Extract the (X, Y) coordinate from the center of the cell holding the provided text.  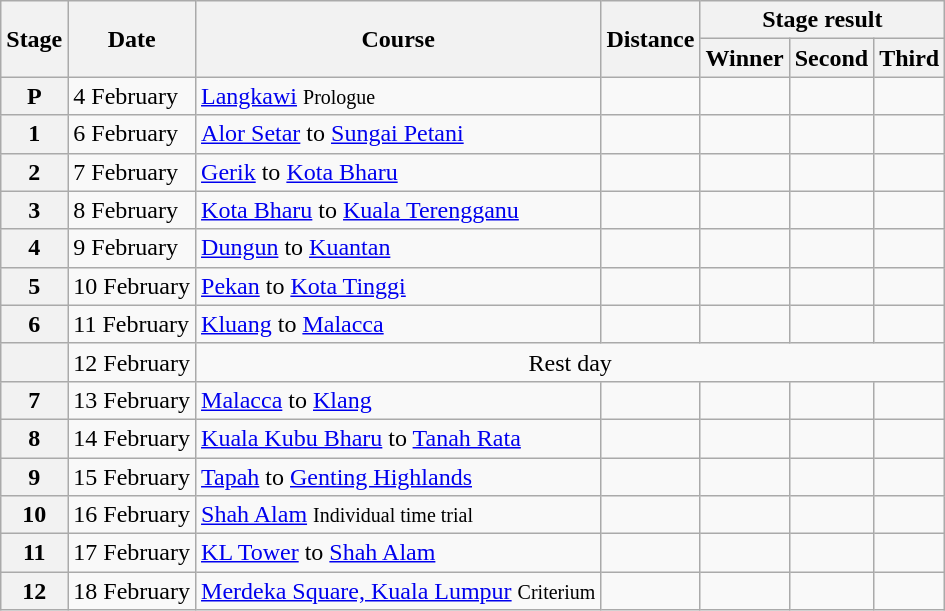
12 February (132, 362)
P (34, 96)
Kuala Kubu Bharu to Tanah Rata (398, 438)
Course (398, 39)
3 (34, 210)
Second (831, 58)
15 February (132, 477)
6 February (132, 134)
11 (34, 553)
18 February (132, 591)
Pekan to Kota Tinggi (398, 286)
7 (34, 400)
Stage (34, 39)
16 February (132, 515)
2 (34, 172)
Third (910, 58)
Gerik to Kota Bharu (398, 172)
1 (34, 134)
KL Tower to Shah Alam (398, 553)
10 (34, 515)
Malacca to Klang (398, 400)
12 (34, 591)
8 (34, 438)
4 (34, 248)
9 (34, 477)
Shah Alam Individual time trial (398, 515)
8 February (132, 210)
Distance (650, 39)
13 February (132, 400)
9 February (132, 248)
Stage result (822, 20)
4 February (132, 96)
Kluang to Malacca (398, 324)
7 February (132, 172)
17 February (132, 553)
Langkawi Prologue (398, 96)
5 (34, 286)
Winner (744, 58)
11 February (132, 324)
Rest day (570, 362)
Dungun to Kuantan (398, 248)
Date (132, 39)
Kota Bharu to Kuala Terengganu (398, 210)
Merdeka Square, Kuala Lumpur Criterium (398, 591)
10 February (132, 286)
14 February (132, 438)
6 (34, 324)
Tapah to Genting Highlands (398, 477)
Alor Setar to Sungai Petani (398, 134)
